Return [X, Y] of the center of cell containing provided text 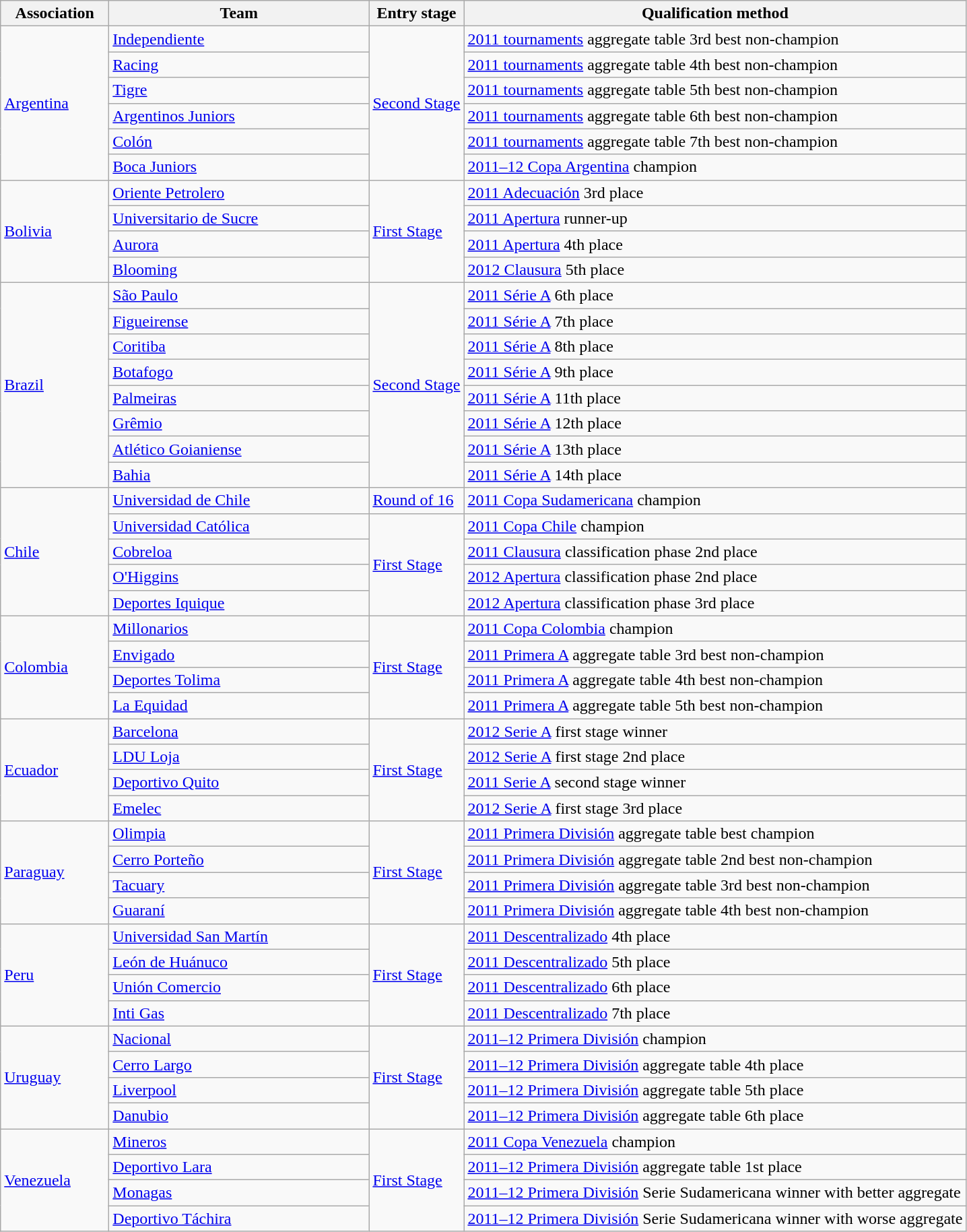
2011 Apertura 4th place [715, 244]
2011–12 Primera División champion [715, 1039]
Blooming [239, 269]
Mineros [239, 1142]
Tacuary [239, 885]
Nacional [239, 1039]
Coritiba [239, 347]
Millonarios [239, 628]
Chile [55, 552]
La Equidad [239, 705]
2012 Serie A first stage 3rd place [715, 808]
2011 Primera División aggregate table 3rd best non-champion [715, 885]
2011 Primera A aggregate table 3rd best non-champion [715, 654]
Independiente [239, 39]
2011 Primera División aggregate table 2nd best non-champion [715, 860]
2011 Série A 11th place [715, 398]
Figueirense [239, 321]
2012 Apertura classification phase 2nd place [715, 577]
2011 tournaments aggregate table 7th best non-champion [715, 141]
Envigado [239, 654]
2011 Primera A aggregate table 5th best non-champion [715, 705]
2011 Copa Colombia champion [715, 628]
2011 Descentralizado 6th place [715, 987]
2011 Primera División aggregate table 4th best non-champion [715, 911]
2011 tournaments aggregate table 6th best non-champion [715, 116]
2011–12 Primera División aggregate table 4th place [715, 1064]
2011 tournaments aggregate table 3rd best non-champion [715, 39]
Deportivo Lara [239, 1167]
Deportivo Táchira [239, 1219]
Colombia [55, 667]
O'Higgins [239, 577]
2011–12 Primera División aggregate table 1st place [715, 1167]
Cobreloa [239, 552]
Association [55, 13]
Universidad Católica [239, 526]
São Paulo [239, 295]
2011–12 Primera División Serie Sudamericana winner with worse aggregate [715, 1219]
Emelec [239, 808]
Round of 16 [416, 500]
Peru [55, 975]
2011 Copa Venezuela champion [715, 1142]
Ecuador [55, 769]
Liverpool [239, 1090]
Racing [239, 65]
Cerro Porteño [239, 860]
2012 Apertura classification phase 3rd place [715, 603]
Tigre [239, 90]
2011 Série A 13th place [715, 449]
Bolivia [55, 231]
Olimpia [239, 834]
Entry stage [416, 13]
Deportivo Quito [239, 783]
2011 Copa Chile champion [715, 526]
2011 tournaments aggregate table 5th best non-champion [715, 90]
2011 Primera A aggregate table 4th best non-champion [715, 680]
2011 Série A 6th place [715, 295]
León de Huánuco [239, 962]
Oriente Petrolero [239, 193]
Aurora [239, 244]
Team [239, 13]
2011 Adecuación 3rd place [715, 193]
2011 Clausura classification phase 2nd place [715, 552]
2011–12 Primera División Serie Sudamericana winner with better aggregate [715, 1193]
Bahia [239, 475]
Cerro Largo [239, 1064]
2011 tournaments aggregate table 4th best non-champion [715, 65]
Monagas [239, 1193]
2011 Descentralizado 5th place [715, 962]
2011–12 Primera División aggregate table 5th place [715, 1090]
2011–12 Copa Argentina champion [715, 167]
2012 Serie A first stage winner [715, 731]
Grêmio [239, 424]
Inti Gas [239, 1013]
2011 Descentralizado 7th place [715, 1013]
Unión Comercio [239, 987]
Universidad de Chile [239, 500]
2011 Série A 8th place [715, 347]
2012 Clausura 5th place [715, 269]
Colón [239, 141]
2011 Apertura runner-up [715, 218]
Argentina [55, 103]
Venezuela [55, 1180]
Qualification method [715, 13]
Atlético Goianiense [239, 449]
2011–12 Primera División aggregate table 6th place [715, 1115]
Boca Juniors [239, 167]
Botafogo [239, 372]
2011 Série A 7th place [715, 321]
2011 Serie A second stage winner [715, 783]
Guaraní [239, 911]
2011 Série A 14th place [715, 475]
Argentinos Juniors [239, 116]
2011 Descentralizado 4th place [715, 936]
Universitario de Sucre [239, 218]
Paraguay [55, 872]
2011 Primera División aggregate table best champion [715, 834]
Brazil [55, 385]
2011 Série A 12th place [715, 424]
Deportes Tolima [239, 680]
Palmeiras [239, 398]
2011 Série A 9th place [715, 372]
Danubio [239, 1115]
Deportes Iquique [239, 603]
Uruguay [55, 1077]
2012 Serie A first stage 2nd place [715, 757]
2011 Copa Sudamericana champion [715, 500]
Universidad San Martín [239, 936]
Barcelona [239, 731]
LDU Loja [239, 757]
